Search for the cell housing the specified text and yield its (X, Y) center coordinate. 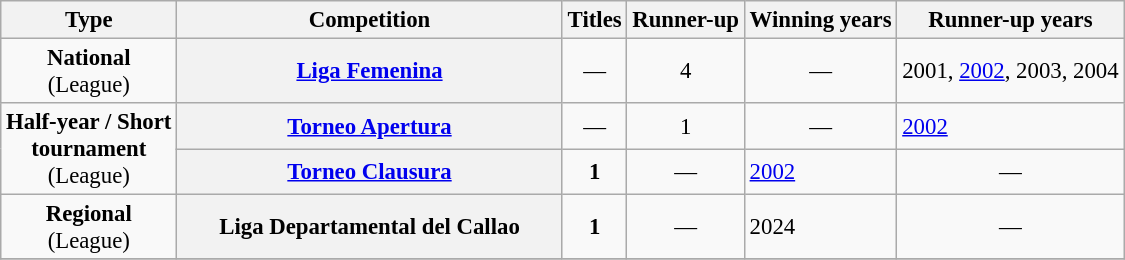
2024 (820, 228)
Winning years (820, 20)
Type (89, 20)
Competition (370, 20)
Torneo Clausura (370, 172)
National(League) (89, 72)
Liga Femenina (370, 72)
Regional(League) (89, 228)
4 (686, 72)
Half-year / Shorttournament(League) (89, 149)
Titles (594, 20)
Runner-up (686, 20)
2001, 2002, 2003, 2004 (1010, 72)
Torneo Apertura (370, 126)
Liga Departamental del Callao (370, 228)
Runner-up years (1010, 20)
